Identify which cell holds the provided text, then report its [x, y] central coordinate. 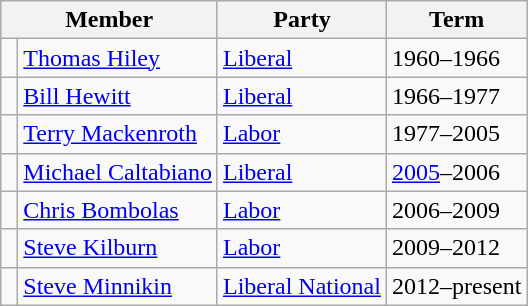
2009–2012 [456, 248]
Party [302, 20]
2006–2009 [456, 210]
2012–present [456, 286]
Steve Minnikin [118, 286]
Michael Caltabiano [118, 172]
Bill Hewitt [118, 96]
Thomas Hiley [118, 58]
Terry Mackenroth [118, 134]
1966–1977 [456, 96]
Chris Bombolas [118, 210]
Member [110, 20]
Term [456, 20]
Liberal National [302, 286]
1977–2005 [456, 134]
Steve Kilburn [118, 248]
1960–1966 [456, 58]
2005–2006 [456, 172]
